Determine the [x, y] coordinate at the center of the cell enclosing the given text.  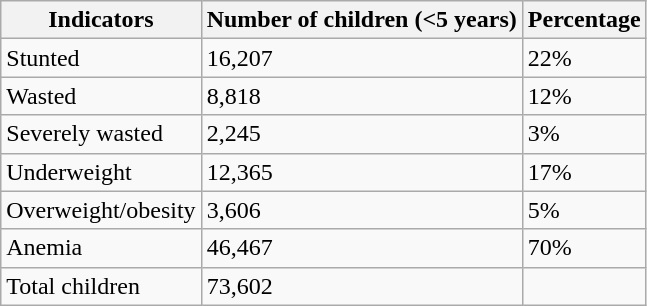
3,606 [362, 210]
8,818 [362, 96]
Number of children (<5 years) [362, 20]
17% [584, 172]
70% [584, 248]
2,245 [362, 134]
46,467 [362, 248]
73,602 [362, 286]
22% [584, 58]
Stunted [101, 58]
Underweight [101, 172]
12% [584, 96]
Percentage [584, 20]
5% [584, 210]
Wasted [101, 96]
Overweight/obesity [101, 210]
12,365 [362, 172]
Indicators [101, 20]
16,207 [362, 58]
3% [584, 134]
Total children [101, 286]
Severely wasted [101, 134]
Anemia [101, 248]
